Capture the cell that displays the provided text and extract its [x, y] central coordinate. 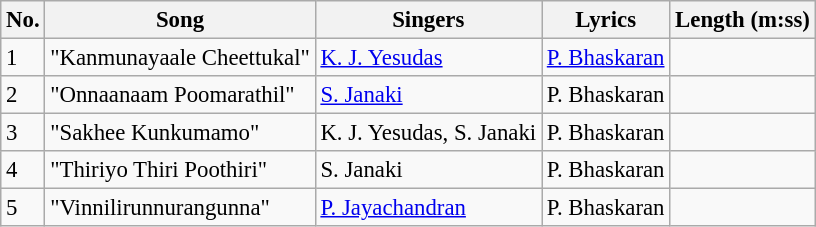
"Vinnilirunnurangunna" [180, 208]
"Thiriyo Thiri Poothiri" [180, 170]
No. [23, 20]
Song [180, 20]
"Sakhee Kunkumamo" [180, 133]
3 [23, 133]
2 [23, 95]
5 [23, 208]
K. J. Yesudas [428, 58]
P. Jayachandran [428, 208]
"Onnaanaam Poomarathil" [180, 95]
1 [23, 58]
Singers [428, 20]
"Kanmunayaale Cheettukal" [180, 58]
Lyrics [606, 20]
K. J. Yesudas, S. Janaki [428, 133]
Length (m:ss) [742, 20]
4 [23, 170]
